Find where the given text appears and provide that cell's center as [x, y] coordinate. 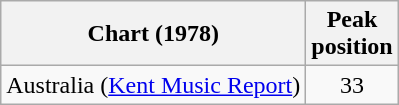
33 [352, 85]
Chart (1978) [154, 34]
Peakposition [352, 34]
Australia (Kent Music Report) [154, 85]
